Output the (x, y) coordinate of the center of the cell containing the given text.  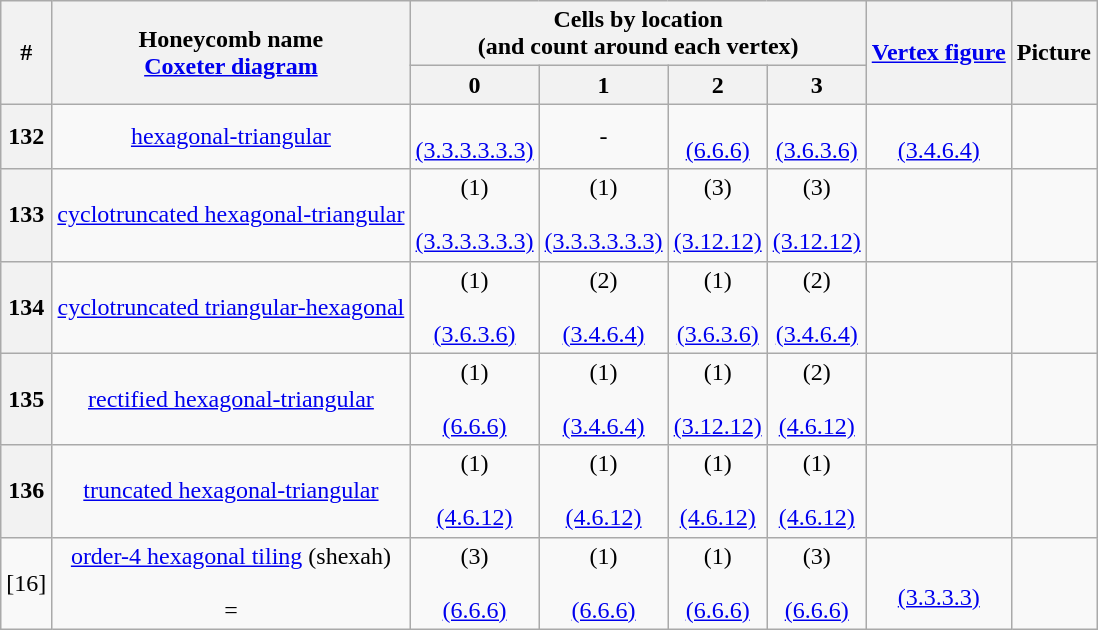
134 (26, 307)
Cells by location(and count around each vertex) (638, 34)
cyclotruncated triangular-hexagonal (231, 307)
Vertex figure (938, 52)
# (26, 52)
3 (816, 85)
(2)(4.6.12) (816, 399)
135 (26, 399)
2 (718, 85)
136 (26, 491)
Picture (1054, 52)
cyclotruncated hexagonal-triangular (231, 215)
(1)(3.12.12) (718, 399)
133 (26, 215)
order-4 hexagonal tiling (shexah)= (231, 583)
0 (474, 85)
1 (604, 85)
(3.3.3.3.3.3) (474, 136)
(3.3.3.3) (938, 583)
rectified hexagonal-triangular (231, 399)
[16] (26, 583)
(3.4.6.4) (938, 136)
Honeycomb nameCoxeter diagram (231, 52)
(3.6.3.6) (816, 136)
(1)(3.4.6.4) (604, 399)
132 (26, 136)
(6.6.6) (718, 136)
hexagonal-triangular (231, 136)
truncated hexagonal-triangular (231, 491)
- (604, 136)
